For the text-containing cell, return its midpoint in (x, y) coordinate format. 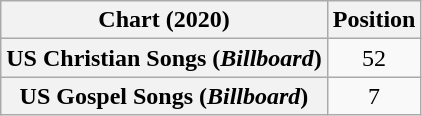
52 (374, 58)
7 (374, 96)
US Christian Songs (Billboard) (164, 58)
Chart (2020) (164, 20)
US Gospel Songs (Billboard) (164, 96)
Position (374, 20)
